Find where the given text appears and provide that cell's center as [X, Y] coordinate. 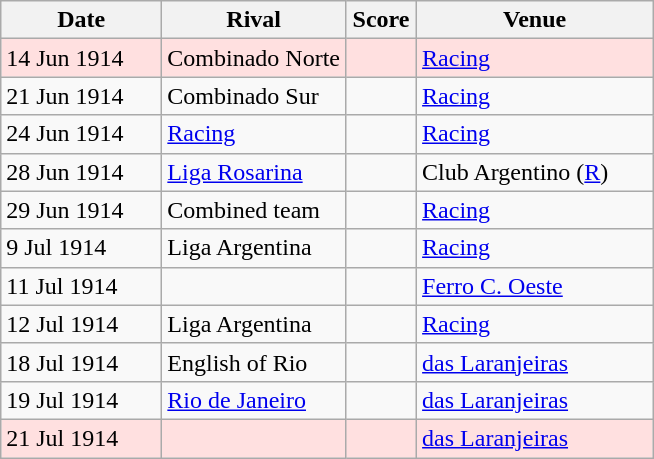
29 Jun 1914 [82, 210]
Combinado Sur [254, 96]
9 Jul 1914 [82, 248]
21 Jun 1914 [82, 96]
19 Jul 1914 [82, 400]
Score [382, 20]
Rio de Janeiro [254, 400]
18 Jul 1914 [82, 362]
Venue [535, 20]
Date [82, 20]
21 Jul 1914 [82, 438]
English of Rio [254, 362]
Combined team [254, 210]
Rival [254, 20]
24 Jun 1914 [82, 134]
14 Jun 1914 [82, 58]
Ferro C. Oeste [535, 286]
28 Jun 1914 [82, 172]
Combinado Norte [254, 58]
Liga Rosarina [254, 172]
11 Jul 1914 [82, 286]
Club Argentino (R) [535, 172]
12 Jul 1914 [82, 324]
